Determine the [x, y] coordinate at the center of the cell enclosing the given text.  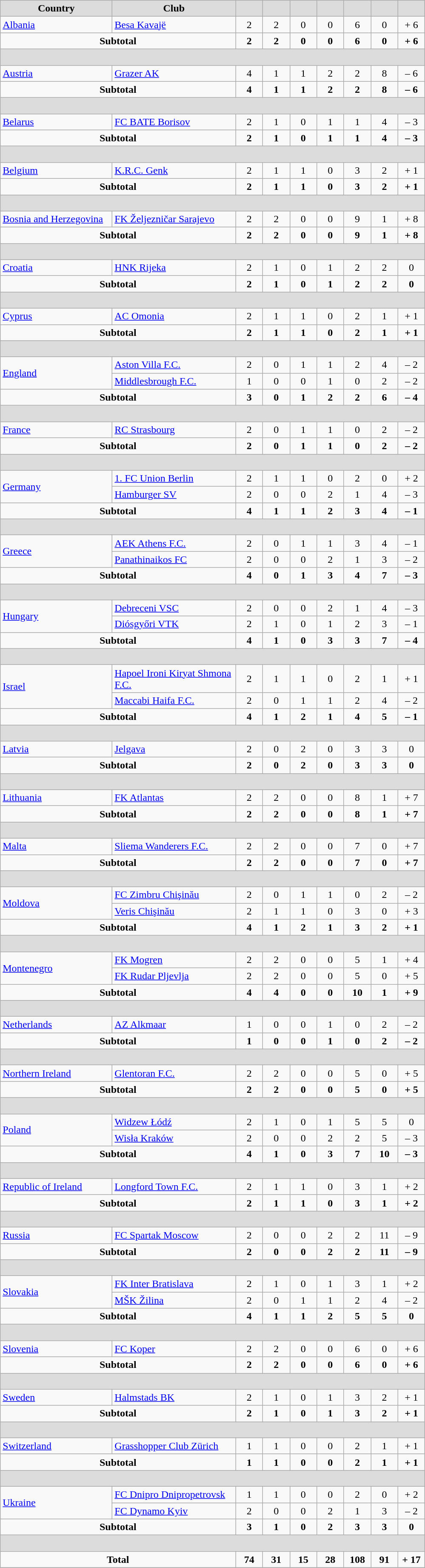
FC Spartak Moscow [174, 1235]
AC Omonia [174, 316]
Panathinaikos FC [174, 559]
Sliema Wanderers F.C. [174, 846]
Hamburger SV [174, 495]
FK Rudar Pljevlja [174, 976]
Club [174, 9]
MŠK Žilina [174, 1300]
31 [276, 1559]
Northern Ireland [56, 1073]
Bosnia and Herzegovina [56, 219]
Russia [56, 1235]
+ 4 [411, 960]
Israel [56, 686]
Lithuania [56, 798]
Wisła Kraków [174, 1138]
Ukraine [56, 1502]
Latvia [56, 749]
15 [303, 1559]
Albania [56, 25]
FK Inter Bratislava [174, 1284]
Croatia [56, 268]
Greece [56, 551]
Republic of Ireland [56, 1187]
Germany [56, 487]
Country [56, 9]
France [56, 430]
Middlesbrough F.C. [174, 381]
Hungary [56, 616]
AZ Alkmaar [174, 1025]
FK Mogren [174, 960]
FC Dnipro Dnipropetrovsk [174, 1494]
Cyprus [56, 316]
RC Strasbourg [174, 430]
Malta [56, 846]
Sweden [56, 1397]
Moldova [56, 903]
Slovenia [56, 1349]
+ 3 [411, 911]
Widzew Łódź [174, 1122]
Aston Villa F.C. [174, 365]
FC Dynamo Kyiv [174, 1511]
HNK Rijeka [174, 268]
108 [357, 1559]
Slovakia [56, 1292]
Jelgava [174, 749]
Montenegro [56, 968]
Grazer AK [174, 73]
Besa Kavajë [174, 25]
Austria [56, 73]
K.R.C. Genk [174, 170]
91 [385, 1559]
FK Atlantas [174, 798]
Diósgyőri VTK [174, 624]
74 [249, 1559]
England [56, 373]
Netherlands [56, 1025]
FC Koper [174, 1349]
+ 17 [411, 1559]
Belarus [56, 122]
Glentoran F.C. [174, 1073]
28 [331, 1559]
Halmstads BK [174, 1397]
Poland [56, 1130]
Debreceni VSC [174, 608]
1. FC Union Berlin [174, 479]
AEK Athens F.C. [174, 543]
FC BATE Borisov [174, 122]
FC Zimbru Chişinău [174, 895]
+ 9 [411, 992]
FK Željezničar Sarajevo [174, 219]
Maccabi Haifa F.C. [174, 700]
Hapoel Ironi Kiryat Shmona F.C. [174, 679]
Longford Town F.C. [174, 1187]
Total [118, 1559]
Grasshopper Club Zürich [174, 1446]
Veris Chişinău [174, 911]
Switzerland [56, 1446]
Belgium [56, 170]
